Search for the cell housing the specified text and yield its (x, y) center coordinate. 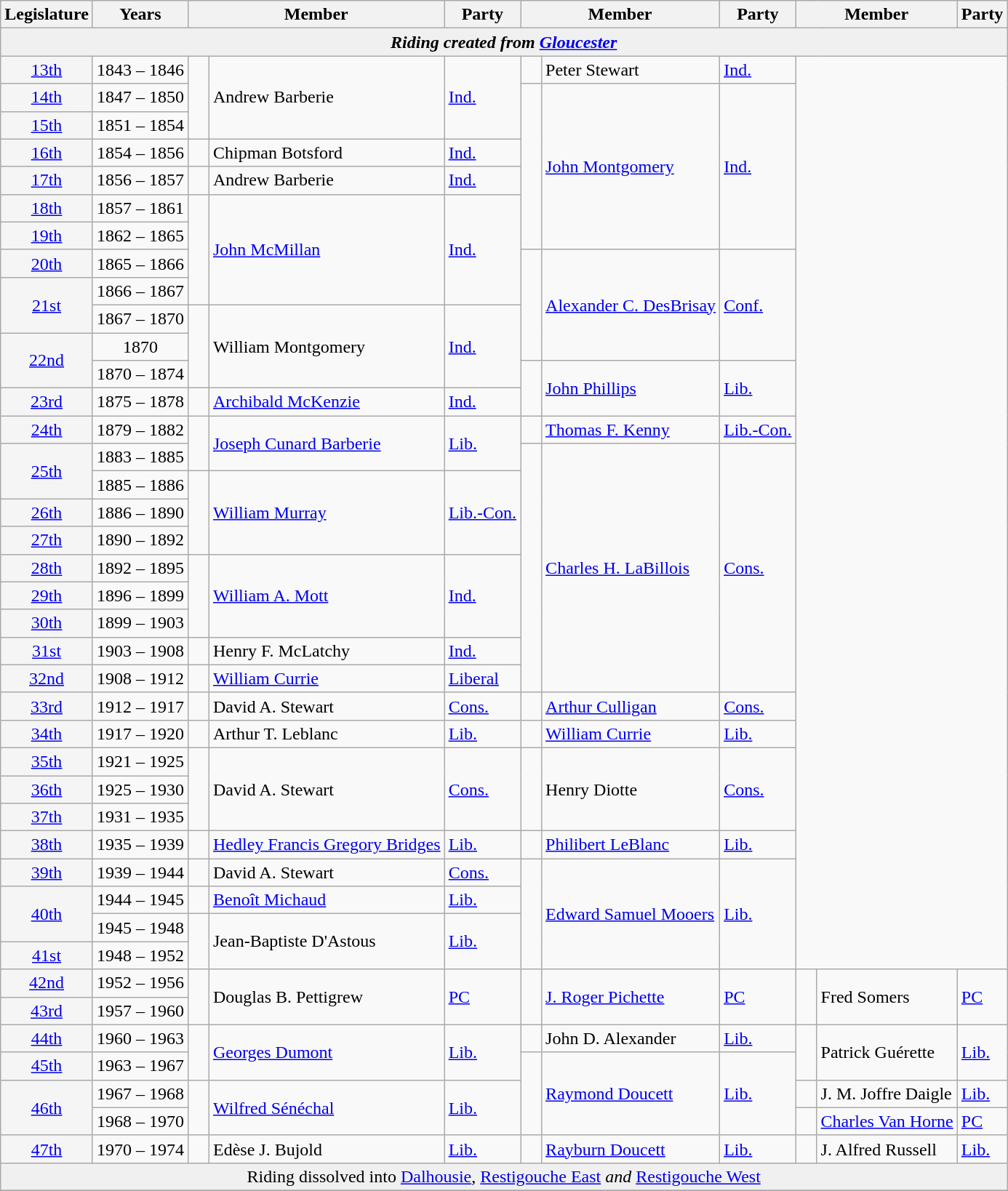
1857 – 1861 (140, 208)
16th (47, 153)
35th (47, 761)
1879 – 1882 (140, 430)
1944 – 1945 (140, 900)
19th (47, 236)
15th (47, 125)
30th (47, 623)
Rayburn Doucett (631, 1149)
1931 – 1935 (140, 817)
28th (47, 568)
Edward Samuel Mooers (631, 914)
1885 – 1886 (140, 485)
29th (47, 595)
Years (140, 15)
1892 – 1895 (140, 568)
1960 – 1963 (140, 1038)
44th (47, 1038)
John Montgomery (631, 167)
1957 – 1960 (140, 1011)
32nd (47, 678)
J. M. Joffre Daigle (887, 1094)
39th (47, 873)
Henry F. McLatchy (327, 651)
Charles Van Horne (887, 1121)
1851 – 1854 (140, 125)
William Murray (327, 513)
William A. Mott (327, 595)
1865 – 1866 (140, 263)
1970 – 1974 (140, 1149)
Wilfred Sénéchal (327, 1107)
Raymond Doucett (631, 1094)
25th (47, 471)
1908 – 1912 (140, 678)
Riding dissolved into Dalhousie, Restigouche East and Restigouche West (504, 1176)
William Montgomery (327, 346)
33rd (47, 706)
38th (47, 845)
31st (47, 651)
42nd (47, 983)
Joseph Cunard Barberie (327, 444)
Jean-Baptiste D'Astous (327, 942)
1903 – 1908 (140, 651)
1939 – 1944 (140, 873)
1847 – 1850 (140, 97)
24th (47, 430)
1952 – 1956 (140, 983)
J. Roger Pichette (631, 997)
John McMillan (327, 249)
Edèse J. Bujold (327, 1149)
18th (47, 208)
1967 – 1968 (140, 1094)
27th (47, 540)
1875 – 1878 (140, 402)
Peter Stewart (631, 70)
20th (47, 263)
1917 – 1920 (140, 734)
1886 – 1890 (140, 513)
1899 – 1903 (140, 623)
1866 – 1867 (140, 291)
40th (47, 914)
36th (47, 789)
13th (47, 70)
Hedley Francis Gregory Bridges (327, 845)
1862 – 1865 (140, 236)
Arthur T. Leblanc (327, 734)
1896 – 1899 (140, 595)
22nd (47, 361)
Georges Dumont (327, 1052)
46th (47, 1107)
Charles H. LaBillois (631, 569)
Arthur Culligan (631, 706)
Liberal (482, 678)
1945 – 1948 (140, 928)
1854 – 1856 (140, 153)
Alexander C. DesBrisay (631, 305)
John Phillips (631, 388)
45th (47, 1066)
Benoît Michaud (327, 900)
1948 – 1952 (140, 955)
Philibert LeBlanc (631, 845)
Archibald McKenzie (327, 402)
1912 – 1917 (140, 706)
Conf. (758, 305)
1856 – 1857 (140, 180)
1843 – 1846 (140, 70)
Chipman Botsford (327, 153)
1968 – 1970 (140, 1121)
1883 – 1885 (140, 457)
1921 – 1925 (140, 761)
1925 – 1930 (140, 789)
Thomas F. Kenny (631, 430)
47th (47, 1149)
Fred Somers (887, 997)
Legislature (47, 15)
17th (47, 180)
John D. Alexander (631, 1038)
21st (47, 305)
41st (47, 955)
Riding created from Gloucester (504, 42)
1935 – 1939 (140, 845)
26th (47, 513)
37th (47, 817)
14th (47, 97)
1870 (140, 347)
Patrick Guérette (887, 1052)
Henry Diotte (631, 789)
1963 – 1967 (140, 1066)
1867 – 1870 (140, 318)
1890 – 1892 (140, 540)
43rd (47, 1011)
34th (47, 734)
23rd (47, 402)
Douglas B. Pettigrew (327, 997)
1870 – 1874 (140, 374)
J. Alfred Russell (887, 1149)
